Search for the cell housing the specified text and yield its [X, Y] center coordinate. 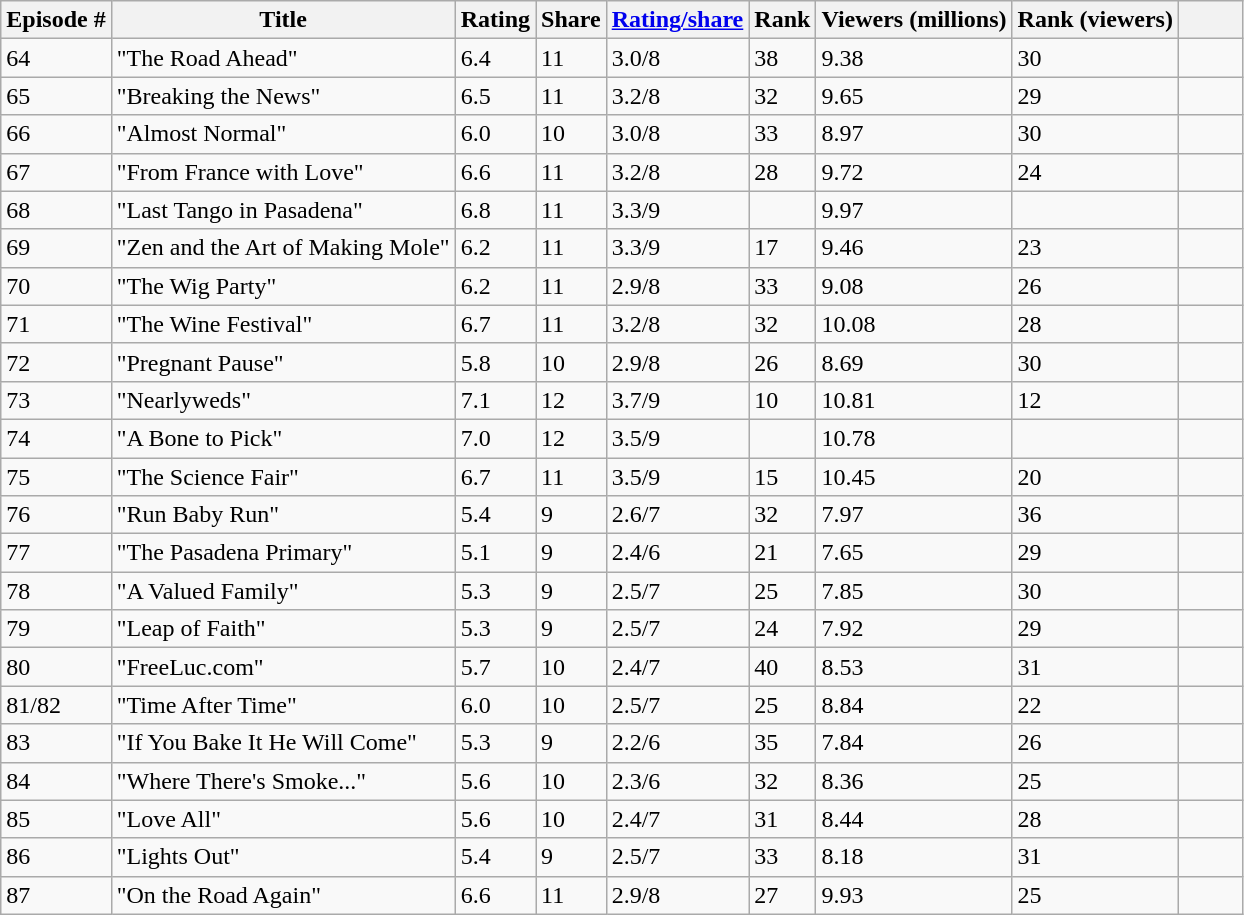
"Love All" [283, 819]
74 [56, 438]
"Lights Out" [283, 857]
"Last Tango in Pasadena" [283, 210]
27 [782, 895]
5.1 [495, 553]
36 [1095, 515]
"Time After Time" [283, 705]
Share [572, 20]
7.85 [914, 591]
10.78 [914, 438]
"Leap of Faith" [283, 629]
83 [56, 743]
7.1 [495, 400]
73 [56, 400]
21 [782, 553]
6.4 [495, 58]
2.3/6 [678, 781]
Rank [782, 20]
5.7 [495, 667]
8.36 [914, 781]
"Zen and the Art of Making Mole" [283, 248]
9.38 [914, 58]
7.0 [495, 438]
9.93 [914, 895]
"On the Road Again" [283, 895]
66 [56, 134]
40 [782, 667]
10.81 [914, 400]
"A Bone to Pick" [283, 438]
23 [1095, 248]
20 [1095, 477]
15 [782, 477]
5.8 [495, 362]
Rating/share [678, 20]
9.46 [914, 248]
10.45 [914, 477]
9.72 [914, 172]
3.7/9 [678, 400]
67 [56, 172]
Rating [495, 20]
7.84 [914, 743]
8.69 [914, 362]
6.8 [495, 210]
Rank (viewers) [1095, 20]
2.2/6 [678, 743]
"The Wine Festival" [283, 324]
17 [782, 248]
"Almost Normal" [283, 134]
80 [56, 667]
"From France with Love" [283, 172]
Viewers (millions) [914, 20]
76 [56, 515]
75 [56, 477]
8.84 [914, 705]
35 [782, 743]
70 [56, 286]
86 [56, 857]
8.44 [914, 819]
"Nearlyweds" [283, 400]
"If You Bake It He Will Come" [283, 743]
2.6/7 [678, 515]
"The Pasadena Primary" [283, 553]
"A Valued Family" [283, 591]
9.97 [914, 210]
78 [56, 591]
7.97 [914, 515]
7.65 [914, 553]
8.18 [914, 857]
68 [56, 210]
85 [56, 819]
Episode # [56, 20]
84 [56, 781]
69 [56, 248]
81/82 [56, 705]
79 [56, 629]
"The Road Ahead" [283, 58]
64 [56, 58]
Title [283, 20]
8.53 [914, 667]
"The Wig Party" [283, 286]
9.08 [914, 286]
"The Science Fair" [283, 477]
"FreeLuc.com" [283, 667]
9.65 [914, 96]
87 [56, 895]
22 [1095, 705]
"Where There's Smoke..." [283, 781]
7.92 [914, 629]
38 [782, 58]
71 [56, 324]
77 [56, 553]
72 [56, 362]
2.4/6 [678, 553]
10.08 [914, 324]
65 [56, 96]
8.97 [914, 134]
6.5 [495, 96]
"Pregnant Pause" [283, 362]
"Breaking the News" [283, 96]
"Run Baby Run" [283, 515]
